Return the [X, Y] coordinate for the center point of the cell that contains the specified text.  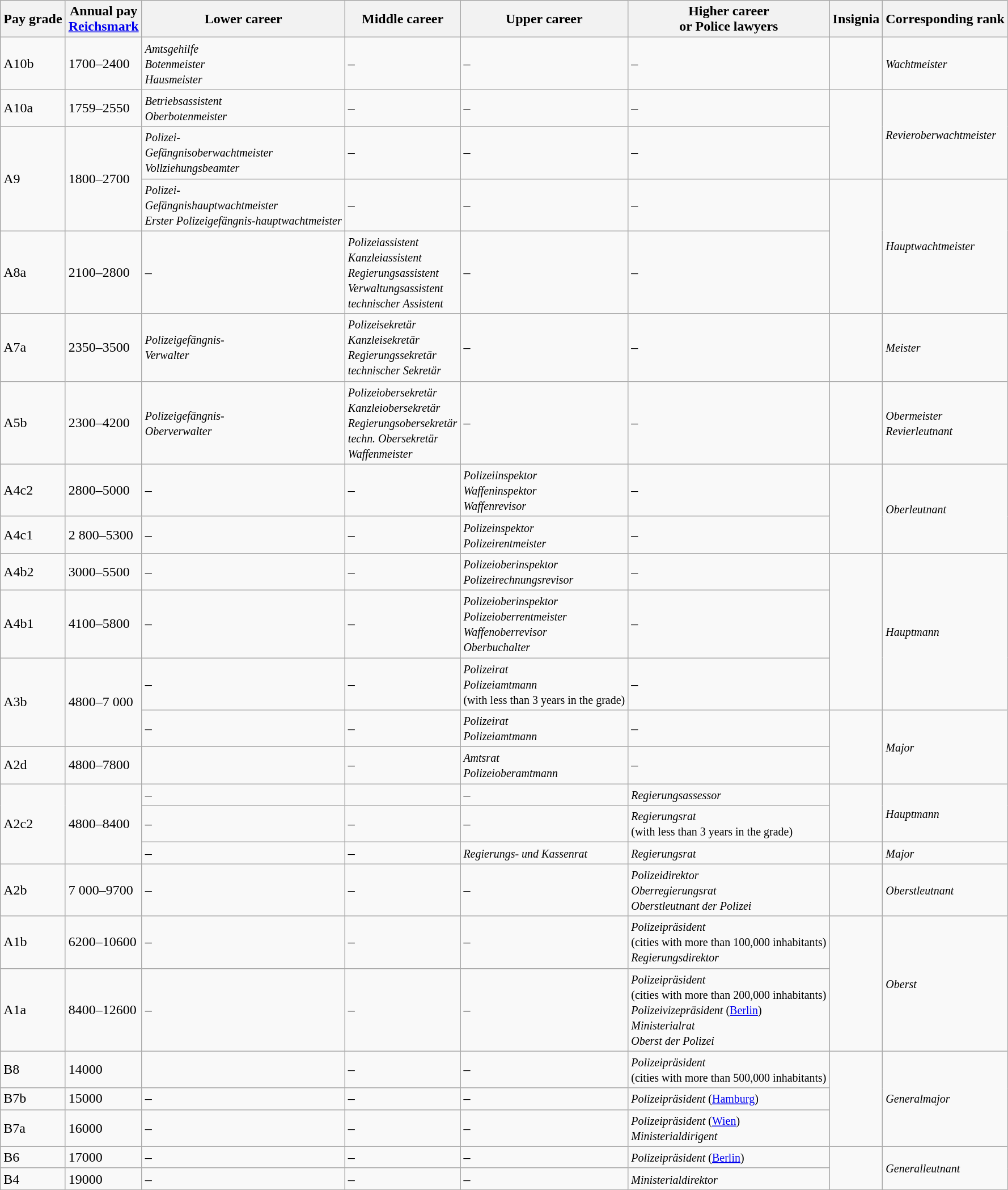
B8 [33, 1070]
Polizeigefängnis-Verwalter [243, 347]
Polizeirat Polizeiamtmann [544, 728]
2 800–5300 [103, 534]
14000 [103, 1070]
A5b [33, 423]
Polizeipräsident (Wien) Ministerialdirigent [729, 1128]
Pay grade [33, 19]
Polizeipräsident (cities with more than 100,000 inhabitants) Regierungsdirektor [729, 942]
A4c1 [33, 534]
Oberstleutnant [946, 890]
Betriebsassistent Oberbotenmeister [243, 108]
Polizei-Gefängnisoberwachtmeister Vollziehungsbeamter [243, 153]
Regierungsrat [729, 853]
Amtsrat Polizeioberamtmann [544, 766]
B6 [33, 1157]
4100–5800 [103, 624]
Lower career [243, 19]
Polizeiinspektor Waffeninspektor Waffenrevisor [544, 490]
Regierungsrat (with less than 3 years in the grade) [729, 824]
4800–7800 [103, 766]
4800–8400 [103, 824]
A2c2 [33, 824]
17000 [103, 1157]
1700–2400 [103, 64]
2100–2800 [103, 272]
Annual pay Reichsmark [103, 19]
Insignia [856, 19]
A10b [33, 64]
2300–4200 [103, 423]
Polizeipräsident (cities with more than 500,000 inhabitants) [729, 1070]
3000–5500 [103, 572]
Amtsgehilfe Botenmeister Hausmeister [243, 64]
Revieroberwachtmeister [946, 134]
A4b1 [33, 624]
A10a [33, 108]
15000 [103, 1099]
A7a [33, 347]
Polizeidirektor Oberregierungsrat Oberstleutnant der Polizei [729, 890]
1800–2700 [103, 179]
7 000–9700 [103, 890]
6200–10600 [103, 942]
4800–7 000 [103, 702]
8400–12600 [103, 1010]
Polizeiobersekretär Kanzleiobersekretär Regierungsobersekretär techn. Obersekretär Waffenmeister [403, 423]
Oberst [946, 984]
Polizeinspektor Polizeirentmeister [544, 534]
Wachtmeister [946, 64]
1759–2550 [103, 108]
Hauptwachtmeister [946, 246]
Polizeisekretär Kanzleisekretär Regierungssekretär technischer Sekretär [403, 347]
Middle career [403, 19]
Polizeipräsident (cities with more than 200,000 inhabitants) Polizeivizepräsident (Berlin) Ministerialrat Oberst der Polizei [729, 1010]
B7b [33, 1099]
A9 [33, 179]
A1b [33, 942]
A4c2 [33, 490]
Ministerialdirektor [729, 1179]
Polizeirat Polizeiamtmann (with less than 3 years in the grade) [544, 684]
Oberleutnant [946, 508]
Regierungs- und Kassenrat [544, 853]
Polizeipräsident (Berlin) [729, 1157]
B4 [33, 1179]
2350–3500 [103, 347]
Polizeiassistent Kanzleiassistent Regierungsassistent Verwaltungsassistent technischer Assistent [403, 272]
A4b2 [33, 572]
A1a [33, 1010]
16000 [103, 1128]
A8a [33, 272]
Generalmajor [946, 1099]
A2d [33, 766]
Corresponding rank [946, 19]
Generalleutnant [946, 1168]
2800–5000 [103, 490]
A3b [33, 702]
Polizei-Gefängnishauptwachtmeister Erster Polizeigefängnis-hauptwachtmeister [243, 205]
Higher career or Police lawyers [729, 19]
Upper career [544, 19]
Polizeioberinspektor Polizeirechnungsrevisor [544, 572]
Meister [946, 347]
Polizeipräsident (Hamburg) [729, 1099]
Regierungsassessor [729, 795]
B7a [33, 1128]
ObermeisterRevierleutnant [946, 423]
Polizeioberinspektor Polizeioberrentmeister Waffenoberrevisor Oberbuchalter [544, 624]
Polizeigefängnis-Oberverwalter [243, 423]
19000 [103, 1179]
A2b [33, 890]
